Return [X, Y] of the center of cell containing provided text 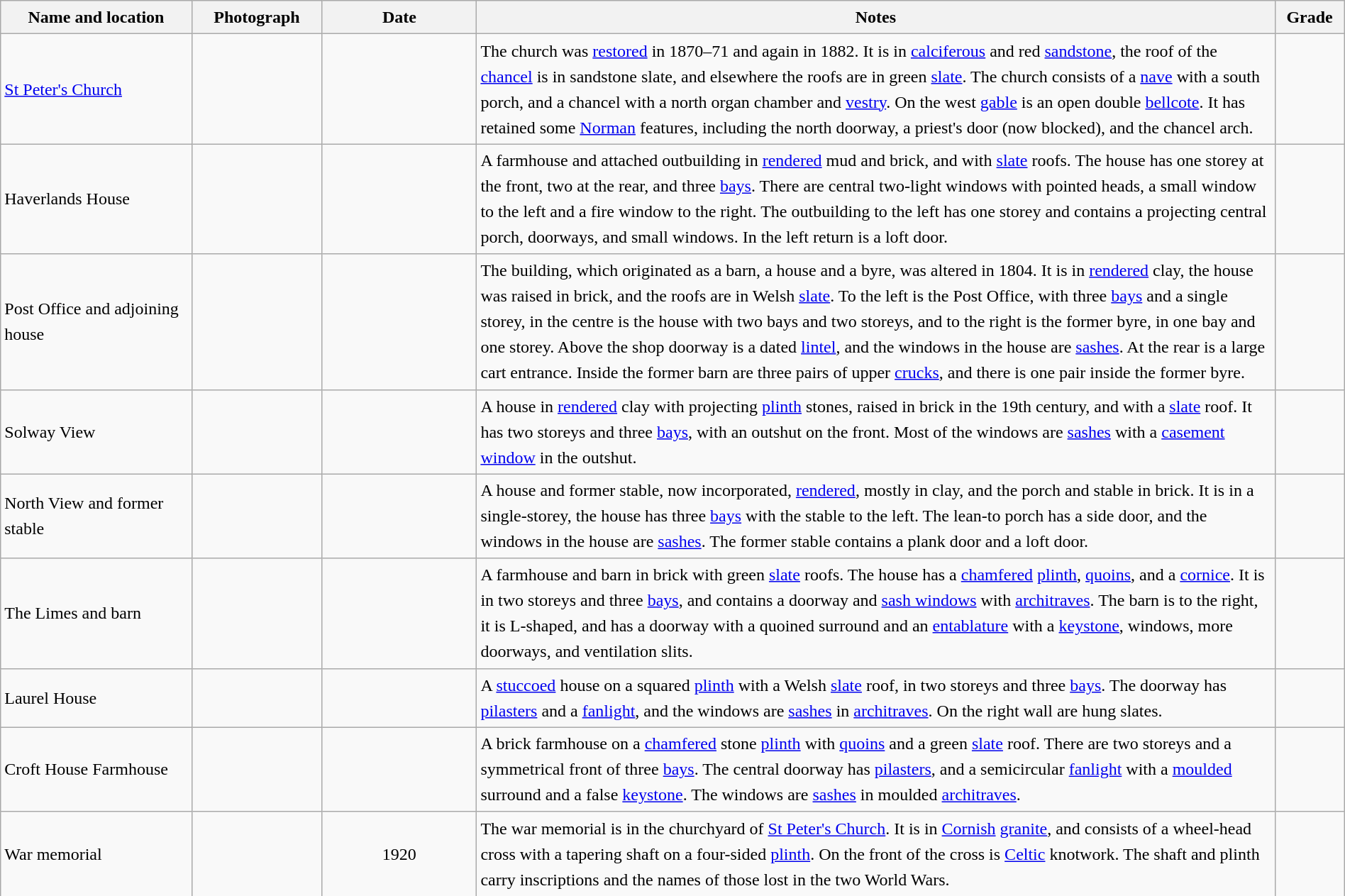
Notes [875, 17]
North View and former stable [96, 516]
Photograph [257, 17]
Solway View [96, 431]
St Peter's Church [96, 89]
1920 [399, 854]
Name and location [96, 17]
War memorial [96, 854]
Haverlands House [96, 199]
Date [399, 17]
Post Office and adjoining house [96, 322]
The Limes and barn [96, 613]
Grade [1310, 17]
Laurel House [96, 698]
Croft House Farmhouse [96, 769]
